Provide the [x, y] coordinate of the cell's center where the given text is located.  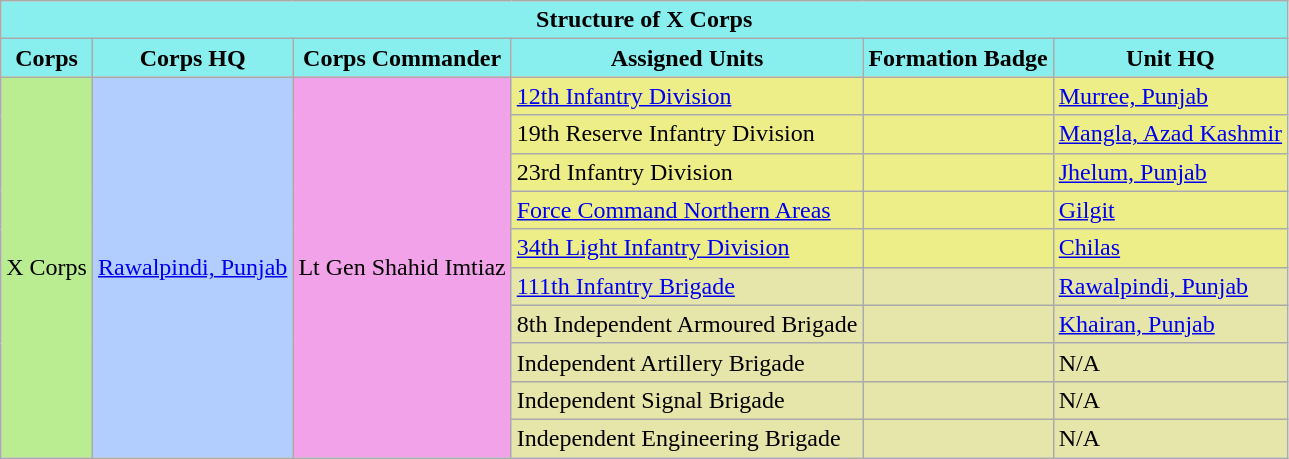
Independent Signal Brigade [687, 400]
Corps HQ [192, 58]
23rd Infantry Division [687, 172]
Independent Engineering Brigade [687, 438]
Independent Artillery Brigade [687, 362]
19th Reserve Infantry Division [687, 134]
Gilgit [1170, 210]
Murree, Punjab [1170, 96]
34th Light Infantry Division [687, 248]
Formation Badge [958, 58]
Corps Commander [402, 58]
Jhelum, Punjab [1170, 172]
12th Infantry Division [687, 96]
Structure of X Corps [644, 20]
Lt Gen Shahid Imtiaz [402, 268]
Assigned Units [687, 58]
Mangla, Azad Kashmir [1170, 134]
Khairan, Punjab [1170, 324]
Corps [47, 58]
8th Independent Armoured Brigade [687, 324]
X Corps [47, 268]
Unit HQ [1170, 58]
Force Command Northern Areas [687, 210]
Chilas [1170, 248]
111th Infantry Brigade [687, 286]
